Output the [x, y] coordinate of the center of the cell containing the given text.  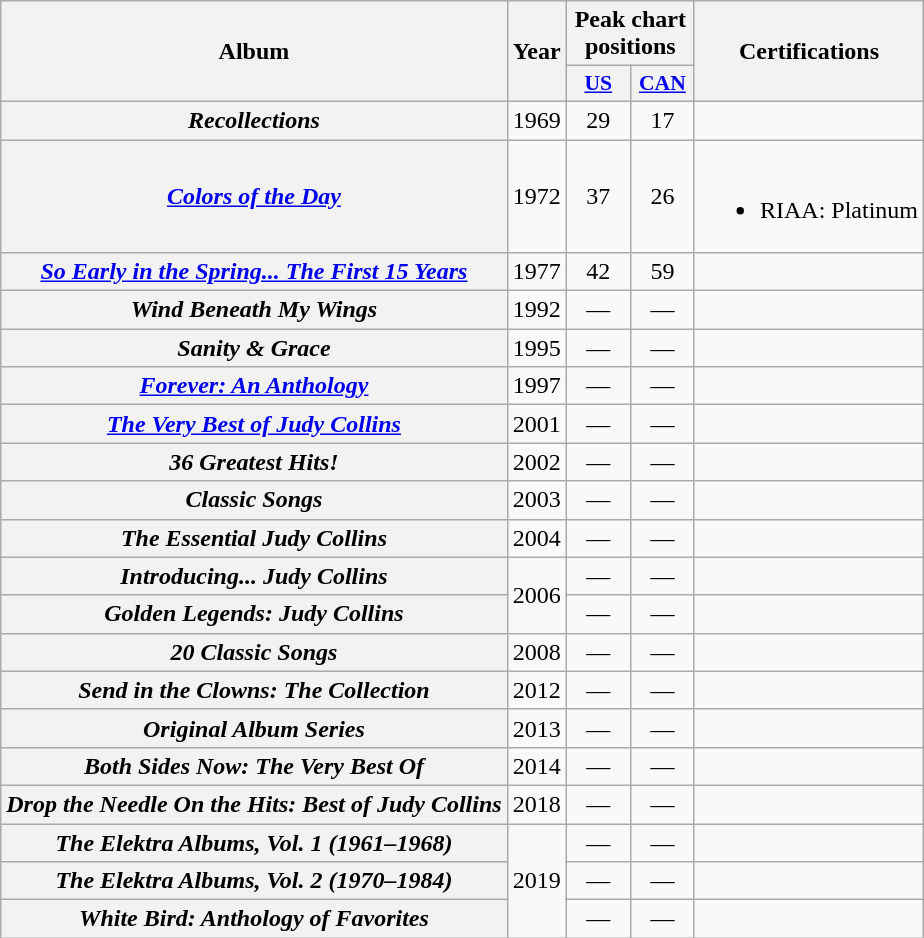
Both Sides Now: The Very Best Of [254, 766]
The Elektra Albums, Vol. 2 (1970–1984) [254, 881]
Peak chart positions [630, 34]
36 Greatest Hits! [254, 462]
RIAA: Platinum [808, 196]
26 [662, 196]
The Elektra Albums, Vol. 1 (1961–1968) [254, 843]
Forever: An Anthology [254, 386]
2003 [536, 500]
2006 [536, 595]
Drop the Needle On the Hits: Best of Judy Collins [254, 804]
17 [662, 120]
1997 [536, 386]
2013 [536, 728]
Recollections [254, 120]
29 [598, 120]
1992 [536, 310]
The Very Best of Judy Collins [254, 424]
Original Album Series [254, 728]
Golden Legends: Judy Collins [254, 614]
1969 [536, 120]
Colors of the Day [254, 196]
Certifications [808, 52]
Wind Beneath My Wings [254, 310]
US [598, 84]
20 Classic Songs [254, 652]
CAN [662, 84]
Introducing... Judy Collins [254, 576]
White Bird: Anthology of Favorites [254, 919]
Sanity & Grace [254, 348]
2001 [536, 424]
The Essential Judy Collins [254, 538]
2018 [536, 804]
42 [598, 272]
Year [536, 52]
2012 [536, 690]
Send in the Clowns: The Collection [254, 690]
37 [598, 196]
2014 [536, 766]
1977 [536, 272]
So Early in the Spring... The First 15 Years [254, 272]
1972 [536, 196]
2002 [536, 462]
2004 [536, 538]
1995 [536, 348]
Classic Songs [254, 500]
Album [254, 52]
2008 [536, 652]
59 [662, 272]
2019 [536, 881]
